Identify which cell holds the provided text, then report its (x, y) central coordinate. 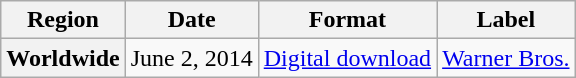
Digital download (347, 58)
June 2, 2014 (192, 58)
Warner Bros. (506, 58)
Worldwide (63, 58)
Region (63, 20)
Label (506, 20)
Date (192, 20)
Format (347, 20)
